Return the [X, Y] coordinate for the center point of the cell that contains the specified text.  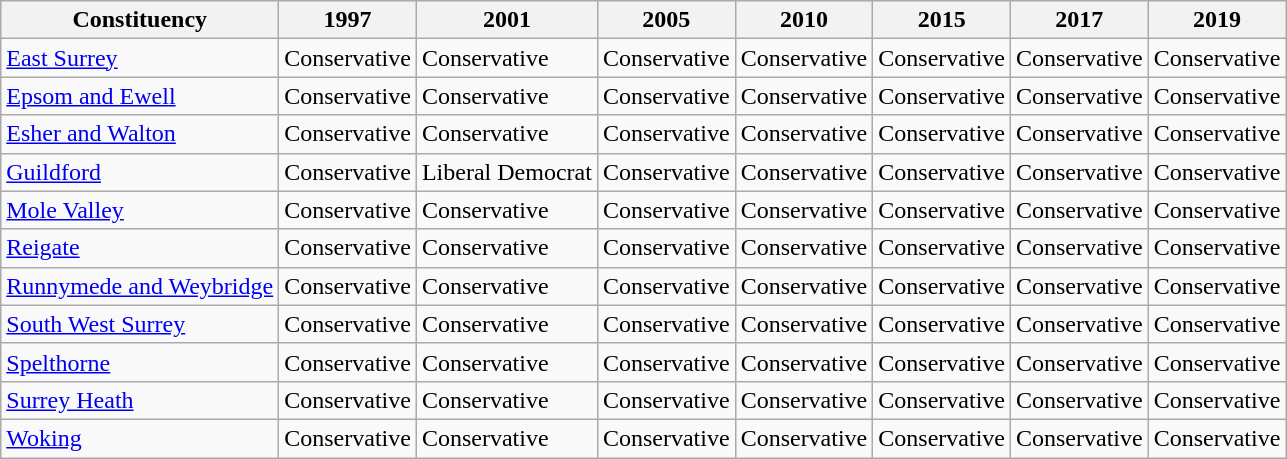
Liberal Democrat [506, 172]
Spelthorne [140, 362]
1997 [348, 20]
South West Surrey [140, 324]
East Surrey [140, 58]
Guildford [140, 172]
2010 [804, 20]
Constituency [140, 20]
Woking [140, 438]
Reigate [140, 248]
2015 [942, 20]
Esher and Walton [140, 134]
Runnymede and Weybridge [140, 286]
Epsom and Ewell [140, 96]
2005 [666, 20]
2017 [1079, 20]
Mole Valley [140, 210]
Surrey Heath [140, 400]
2019 [1217, 20]
2001 [506, 20]
